Locate the cell with the specified text and output its (x, y) center coordinate. 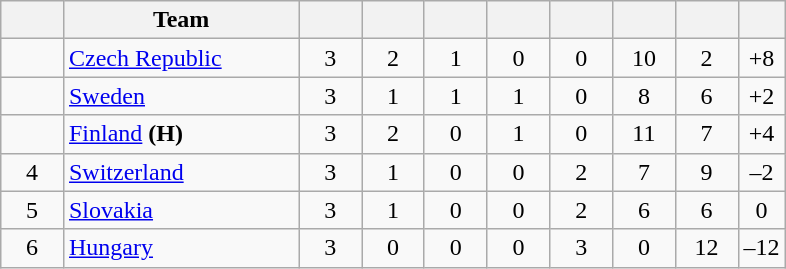
–12 (762, 248)
Czech Republic (180, 58)
11 (644, 134)
5 (32, 210)
Slovakia (180, 210)
Hungary (180, 248)
12 (706, 248)
4 (32, 172)
Team (180, 20)
+2 (762, 96)
Switzerland (180, 172)
+4 (762, 134)
Sweden (180, 96)
Finland (H) (180, 134)
+8 (762, 58)
8 (644, 96)
10 (644, 58)
9 (706, 172)
–2 (762, 172)
